Extract the [X, Y] coordinate from the center of the cell holding the provided text.  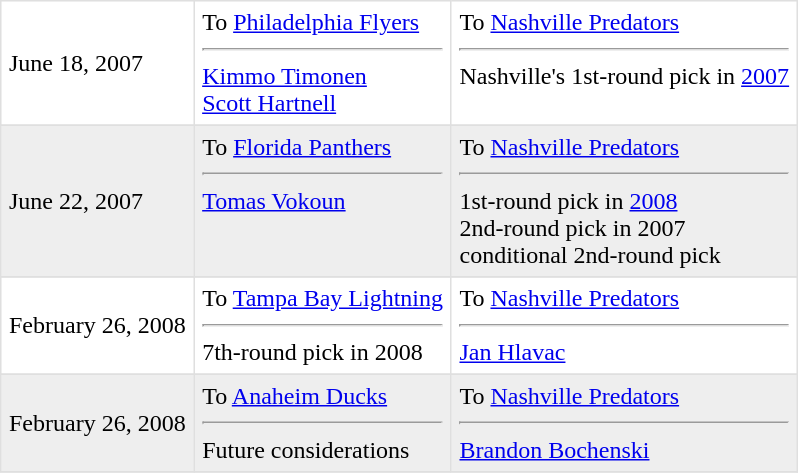
To Nashville Predators Brandon Bochenski [624, 423]
June 18, 2007 [98, 63]
To Nashville Predators Jan Hlavac [624, 326]
To Anaheim Ducks Future considerations [322, 423]
To Tampa Bay Lightning 7th-round pick in 2008 [322, 326]
To Nashville Predators 1st-round pick in 2008 2nd-round pick in 2007 conditional 2nd-round pick [624, 201]
To Nashville Predators Nashville's 1st-round pick in 2007 [624, 63]
To Florida Panthers Tomas Vokoun [322, 201]
To Philadelphia Flyers Kimmo Timonen Scott Hartnell [322, 63]
June 22, 2007 [98, 201]
